Return (x, y) of the center of cell containing provided text 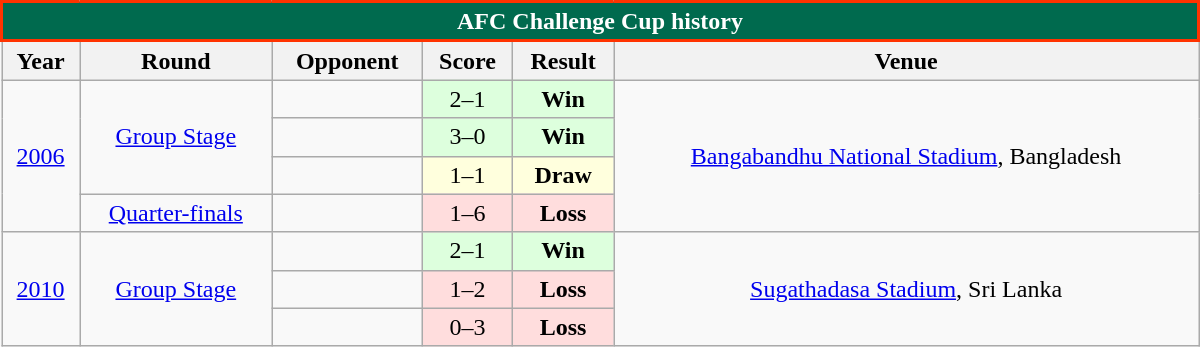
Bangabandhu National Stadium, Bangladesh (906, 156)
Opponent (348, 60)
Venue (906, 60)
AFC Challenge Cup history (600, 22)
Quarter-finals (176, 213)
3–0 (468, 137)
2006 (41, 156)
1–6 (468, 213)
Score (468, 60)
1–1 (468, 175)
2010 (41, 289)
0–3 (468, 327)
Result (564, 60)
1–2 (468, 289)
Year (41, 60)
Round (176, 60)
Draw (564, 175)
Sugathadasa Stadium, Sri Lanka (906, 289)
